Identify which cell holds the provided text, then report its (x, y) central coordinate. 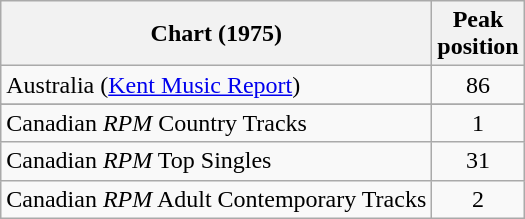
Australia (Kent Music Report) (216, 85)
2 (478, 199)
Canadian RPM Top Singles (216, 161)
Peakposition (478, 34)
86 (478, 85)
Canadian RPM Adult Contemporary Tracks (216, 199)
Chart (1975) (216, 34)
31 (478, 161)
Canadian RPM Country Tracks (216, 123)
1 (478, 123)
